Return (x, y) of the center of cell containing provided text 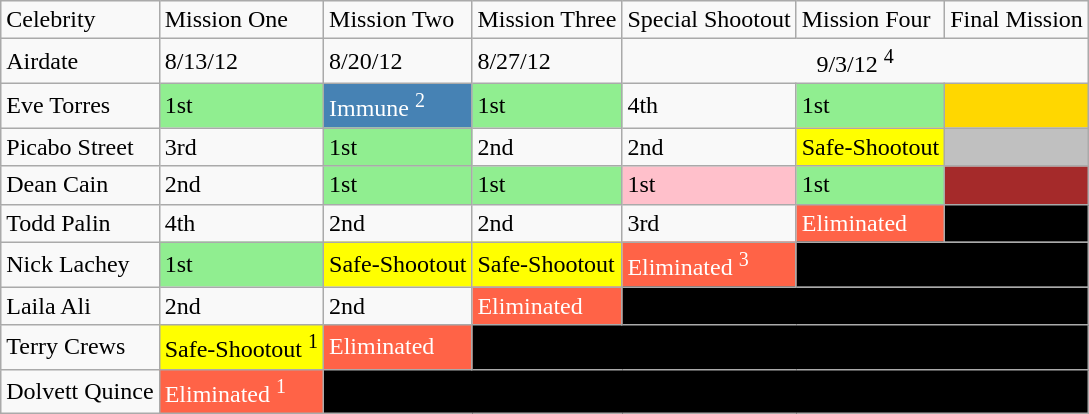
Mission Four (870, 20)
Celebrity (80, 20)
Airdate (80, 62)
Mission One (241, 20)
Picabo Street (80, 147)
9/3/12 4 (856, 62)
Mission Two (398, 20)
Immune 2 (398, 106)
Eve Torres (80, 106)
Dolvett Quince (80, 392)
Todd Palin (80, 223)
Special Shootout (709, 20)
Safe-Shootout 1 (241, 348)
Dean Cain (80, 185)
Laila Ali (80, 306)
Final Mission (1017, 20)
Nick Lachey (80, 264)
Eliminated 1 (241, 392)
Terry Crews (80, 348)
8/27/12 (547, 62)
Mission Three (547, 20)
8/13/12 (241, 62)
Eliminated 3 (709, 264)
8/20/12 (398, 62)
